Determine the [x, y] coordinate at the center of the cell enclosing the given text.  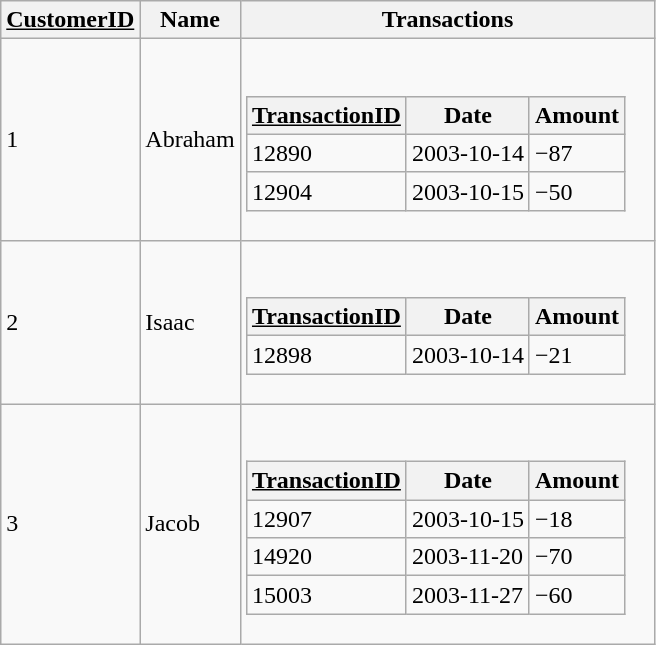
Abraham [190, 140]
2003-11-20 [468, 557]
−50 [576, 191]
TransactionID Date Amount 12898 2003-10-14 −21 [448, 323]
Jacob [190, 524]
−70 [576, 557]
14920 [326, 557]
2003-11-27 [468, 595]
−21 [576, 355]
12904 [326, 191]
1 [70, 140]
12890 [326, 153]
−18 [576, 519]
Name [190, 20]
Transactions [448, 20]
12898 [326, 355]
12907 [326, 519]
TransactionID Date Amount 12890 2003-10-14 −87 12904 2003-10-15 −50 [448, 140]
−87 [576, 153]
−60 [576, 595]
15003 [326, 595]
Isaac [190, 323]
CustomerID [70, 20]
3 [70, 524]
TransactionID Date Amount 12907 2003-10-15 −18 14920 2003-11-20 −70 15003 2003-11-27 −60 [448, 524]
2 [70, 323]
